From the cell containing the given text, extract its center point as (x, y) coordinate. 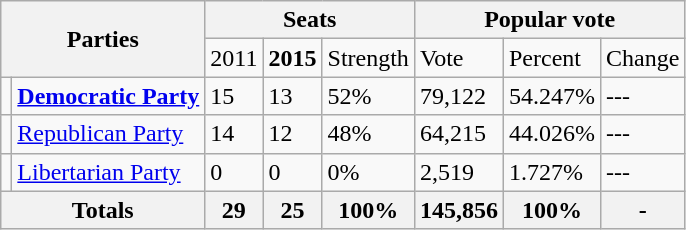
48% (368, 134)
0% (368, 172)
Vote (458, 58)
Libertarian Party (108, 172)
145,856 (458, 210)
79,122 (458, 96)
Strength (368, 58)
54.247% (552, 96)
Republican Party (108, 134)
Totals (103, 210)
Popular vote (549, 20)
13 (292, 96)
Democratic Party (108, 96)
44.026% (552, 134)
Percent (552, 58)
2011 (234, 58)
64,215 (458, 134)
15 (234, 96)
Seats (310, 20)
52% (368, 96)
2,519 (458, 172)
1.727% (552, 172)
Parties (103, 39)
Change (643, 58)
25 (292, 210)
2015 (292, 58)
14 (234, 134)
29 (234, 210)
- (643, 210)
12 (292, 134)
